Locate the cell with the specified text and output its (x, y) center coordinate. 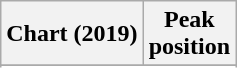
Chart (2019) (72, 34)
Peakposition (189, 34)
